Detect which cell encompasses the target text, then output its (X, Y) center coordinate. 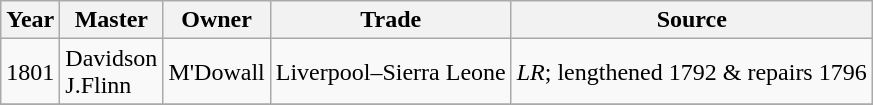
Owner (216, 20)
LR; lengthened 1792 & repairs 1796 (692, 72)
Source (692, 20)
DavidsonJ.Flinn (112, 72)
Year (30, 20)
1801 (30, 72)
Liverpool–Sierra Leone (390, 72)
Trade (390, 20)
M'Dowall (216, 72)
Master (112, 20)
